Scan for the cell matching the given text and deliver its [X, Y] coordinate at center. 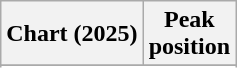
Peakposition [189, 34]
Chart (2025) [72, 34]
